Output the (X, Y) coordinate of the center of the cell containing the given text.  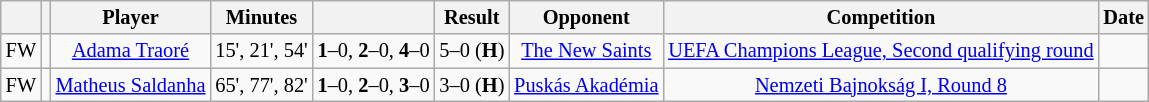
1–0, 2–0, 4–0 (374, 51)
UEFA Champions League, Second qualifying round (880, 51)
1–0, 2–0, 3–0 (374, 85)
Player (131, 17)
3–0 (H) (472, 85)
Date (1123, 17)
Result (472, 17)
Puskás Akadémia (586, 85)
65', 77', 82' (261, 85)
Matheus Saldanha (131, 85)
Opponent (586, 17)
Adama Traoré (131, 51)
Minutes (261, 17)
The New Saints (586, 51)
5–0 (H) (472, 51)
Competition (880, 17)
Nemzeti Bajnokság I, Round 8 (880, 85)
15', 21', 54' (261, 51)
